Scan for the cell matching the given text and deliver its (x, y) coordinate at center. 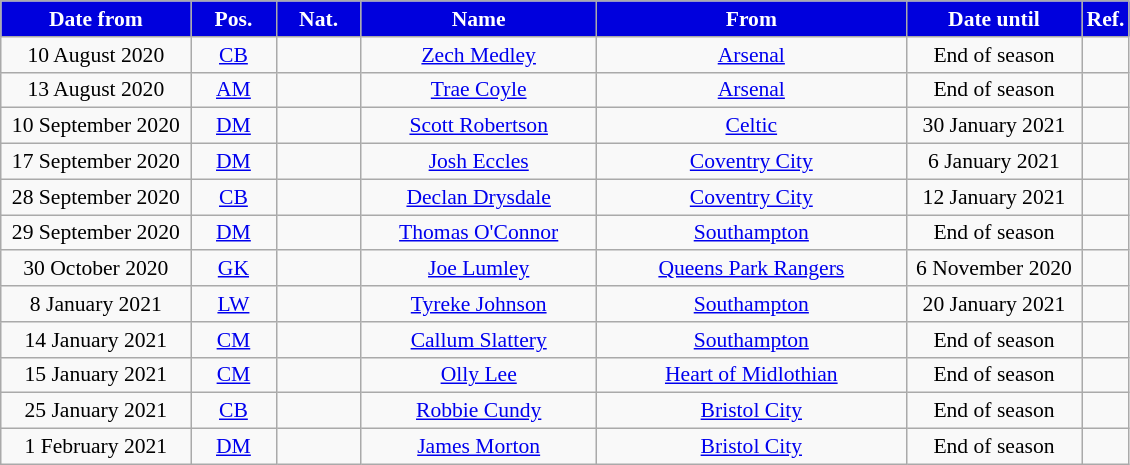
25 January 2021 (96, 411)
Declan Drysdale (478, 197)
Scott Robertson (478, 126)
James Morton (478, 447)
6 January 2021 (994, 162)
8 January 2021 (96, 304)
Date until (994, 19)
Date from (96, 19)
Josh Eccles (478, 162)
30 January 2021 (994, 126)
Callum Slattery (478, 340)
Thomas O'Connor (478, 233)
28 September 2020 (96, 197)
Ref. (1106, 19)
Robbie Cundy (478, 411)
Zech Medley (478, 55)
Joe Lumley (478, 269)
AM (234, 90)
14 January 2021 (96, 340)
15 January 2021 (96, 375)
GK (234, 269)
LW (234, 304)
Queens Park Rangers (751, 269)
10 September 2020 (96, 126)
1 February 2021 (96, 447)
Pos. (234, 19)
Olly Lee (478, 375)
Celtic (751, 126)
Tyreke Johnson (478, 304)
Heart of Midlothian (751, 375)
10 August 2020 (96, 55)
From (751, 19)
Trae Coyle (478, 90)
6 November 2020 (994, 269)
20 January 2021 (994, 304)
Name (478, 19)
13 August 2020 (96, 90)
29 September 2020 (96, 233)
17 September 2020 (96, 162)
Nat. (318, 19)
30 October 2020 (96, 269)
12 January 2021 (994, 197)
